Provide the [x, y] coordinate of the cell's center where the given text is located.  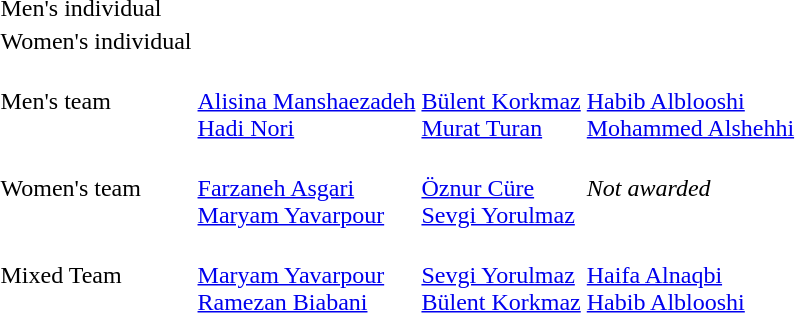
Habib AlblooshiMohammed Alshehhi [690, 101]
Not awarded [690, 188]
Farzaneh AsgariMaryam Yavarpour [306, 188]
Bülent KorkmazMurat Turan [501, 101]
Öznur CüreSevgi Yorulmaz [501, 188]
Alisina ManshaezadehHadi Nori [306, 101]
